For the text-containing cell, return its midpoint in (X, Y) coordinate format. 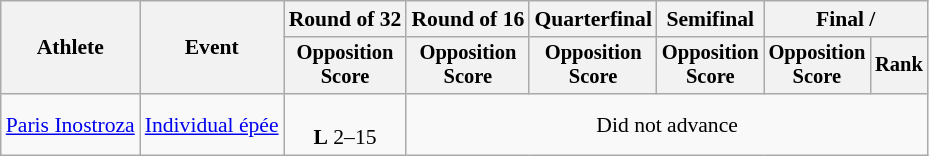
Paris Inostroza (70, 124)
Round of 16 (468, 19)
Round of 32 (346, 19)
Athlete (70, 48)
Rank (899, 66)
Individual épée (212, 124)
Final / (846, 19)
Event (212, 48)
Semifinal (710, 19)
L 2–15 (346, 124)
Did not advance (666, 124)
Quarterfinal (593, 19)
